Find where the given text appears and provide that cell's center as [x, y] coordinate. 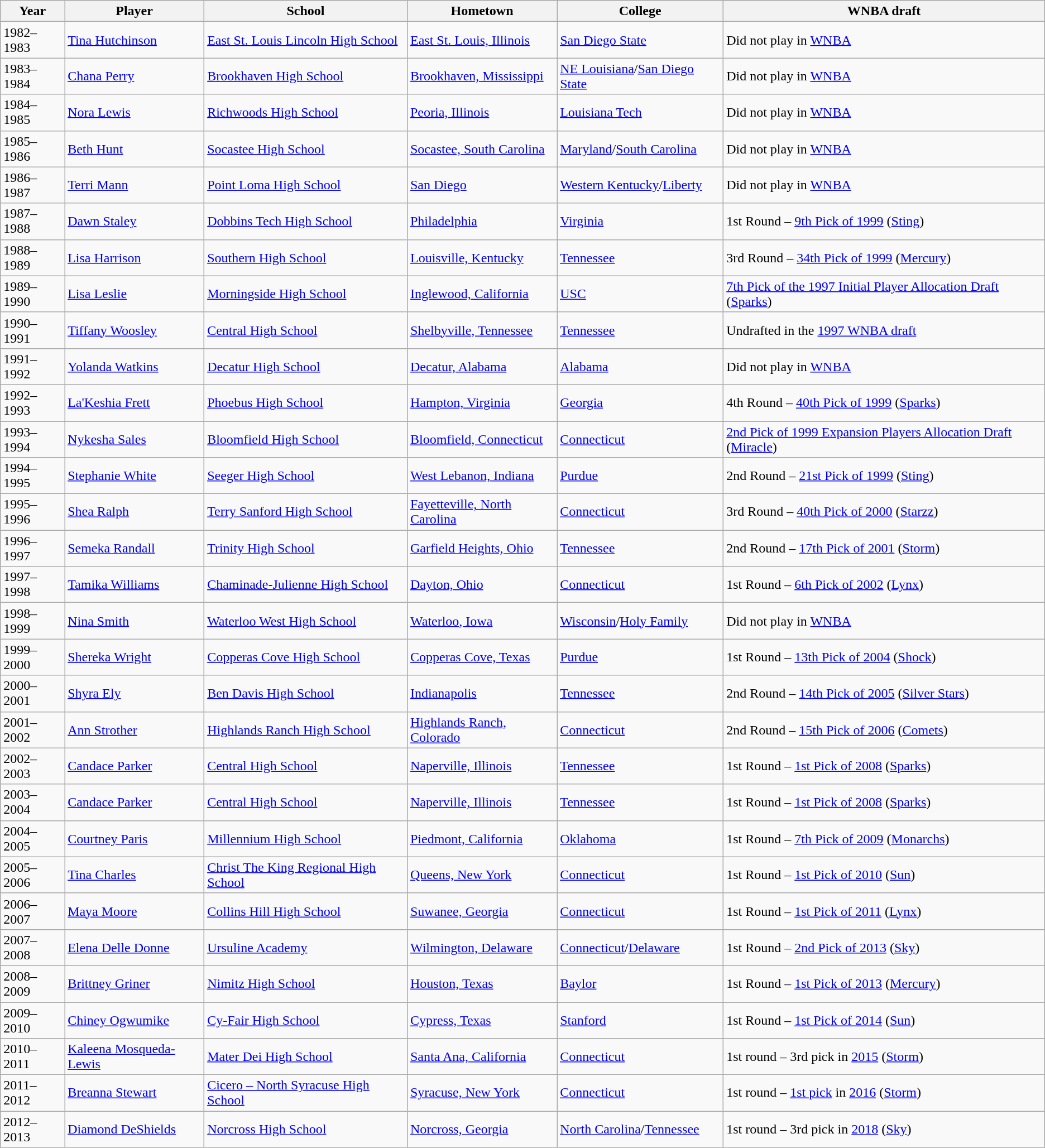
West Lebanon, Indiana [482, 475]
Garfield Heights, Ohio [482, 548]
Tiffany Woosley [135, 330]
1st Round – 6th Pick of 2002 (Lynx) [884, 585]
Year [32, 11]
Socastee High School [306, 148]
1999–2000 [32, 657]
Tamika Williams [135, 585]
Chiney Ogwumike [135, 1020]
Shelbyville, Tennessee [482, 330]
2009–2010 [32, 1020]
Brittney Griner [135, 983]
1985–1986 [32, 148]
1990–1991 [32, 330]
Undrafted in the 1997 WNBA draft [884, 330]
Ursuline Academy [306, 948]
1st round – 1st pick in 2016 (Storm) [884, 1093]
Player [135, 11]
Stanford [640, 1020]
2005–2006 [32, 875]
1996–1997 [32, 548]
USC [640, 294]
3rd Round – 40th Pick of 2000 (Starzz) [884, 512]
Hampton, Virginia [482, 403]
La'Keshia Frett [135, 403]
Oklahoma [640, 838]
Baylor [640, 983]
Socastee, South Carolina [482, 148]
2006–2007 [32, 911]
Syracuse, New York [482, 1093]
7th Pick of the 1997 Initial Player Allocation Draft (Sparks) [884, 294]
Diamond DeShields [135, 1130]
2nd Round – 15th Pick of 2006 (Comets) [884, 730]
Dayton, Ohio [482, 585]
1989–1990 [32, 294]
Point Loma High School [306, 185]
2000–2001 [32, 693]
Louisville, Kentucky [482, 258]
Shyra Ely [135, 693]
Cy-Fair High School [306, 1020]
Virginia [640, 221]
Fayetteville, North Carolina [482, 512]
Semeka Randall [135, 548]
Ann Strother [135, 730]
1984–1985 [32, 113]
Kaleena Mosqueda-Lewis [135, 1057]
1st round – 3rd pick in 2015 (Storm) [884, 1057]
2004–2005 [32, 838]
2nd Pick of 1999 Expansion Players Allocation Draft (Miracle) [884, 439]
1988–1989 [32, 258]
3rd Round – 34th Pick of 1999 (Mercury) [884, 258]
North Carolina/Tennessee [640, 1130]
Santa Ana, California [482, 1057]
2nd Round – 17th Pick of 2001 (Storm) [884, 548]
Breanna Stewart [135, 1093]
Shereka Wright [135, 657]
Dobbins Tech High School [306, 221]
Tina Hutchinson [135, 40]
Chana Perry [135, 76]
Maryland/South Carolina [640, 148]
Brookhaven, Mississippi [482, 76]
Highlands Ranch High School [306, 730]
2012–2013 [32, 1130]
2011–2012 [32, 1093]
Decatur High School [306, 366]
1991–1992 [32, 366]
Millennium High School [306, 838]
Waterloo, Iowa [482, 621]
East St. Louis, Illinois [482, 40]
Suwanee, Georgia [482, 911]
WNBA draft [884, 11]
School [306, 11]
College [640, 11]
Hometown [482, 11]
1993–1994 [32, 439]
Shea Ralph [135, 512]
Nora Lewis [135, 113]
Queens, New York [482, 875]
Elena Delle Donne [135, 948]
1995–1996 [32, 512]
Wisconsin/Holy Family [640, 621]
East St. Louis Lincoln High School [306, 40]
2008–2009 [32, 983]
Piedmont, California [482, 838]
Houston, Texas [482, 983]
Ben Davis High School [306, 693]
Cypress, Texas [482, 1020]
Tina Charles [135, 875]
Chaminade-Julienne High School [306, 585]
Louisiana Tech [640, 113]
Nykesha Sales [135, 439]
Bloomfield, Connecticut [482, 439]
Beth Hunt [135, 148]
Connecticut/Delaware [640, 948]
1994–1995 [32, 475]
San Diego State [640, 40]
Norcross High School [306, 1130]
Western Kentucky/Liberty [640, 185]
Lisa Leslie [135, 294]
1st Round – 1st Pick of 2010 (Sun) [884, 875]
Bloomfield High School [306, 439]
1st round – 3rd pick in 2018 (Sky) [884, 1130]
Yolanda Watkins [135, 366]
Indianapolis [482, 693]
Norcross, Georgia [482, 1130]
1st Round – 1st Pick of 2014 (Sun) [884, 1020]
Seeger High School [306, 475]
2nd Round – 14th Pick of 2005 (Silver Stars) [884, 693]
4th Round – 40th Pick of 1999 (Sparks) [884, 403]
Richwoods High School [306, 113]
Brookhaven High School [306, 76]
Courtney Paris [135, 838]
Inglewood, California [482, 294]
Cicero – North Syracuse High School [306, 1093]
1st Round – 1st Pick of 2013 (Mercury) [884, 983]
Terri Mann [135, 185]
1st Round – 7th Pick of 2009 (Monarchs) [884, 838]
Alabama [640, 366]
Nimitz High School [306, 983]
Maya Moore [135, 911]
Christ The King Regional High School [306, 875]
1987–1988 [32, 221]
Copperas Cove High School [306, 657]
1983–1984 [32, 76]
2003–2004 [32, 803]
Decatur, Alabama [482, 366]
NE Louisiana/San Diego State [640, 76]
2002–2003 [32, 766]
Highlands Ranch, Colorado [482, 730]
Trinity High School [306, 548]
Dawn Staley [135, 221]
Phoebus High School [306, 403]
Georgia [640, 403]
1986–1987 [32, 185]
Wilmington, Delaware [482, 948]
1st Round – 2nd Pick of 2013 (Sky) [884, 948]
Copperas Cove, Texas [482, 657]
1997–1998 [32, 585]
1998–1999 [32, 621]
Mater Dei High School [306, 1057]
Peoria, Illinois [482, 113]
1982–1983 [32, 40]
Lisa Harrison [135, 258]
1st Round – 13th Pick of 2004 (Shock) [884, 657]
Southern High School [306, 258]
2001–2002 [32, 730]
Collins Hill High School [306, 911]
San Diego [482, 185]
2007–2008 [32, 948]
Waterloo West High School [306, 621]
2010–2011 [32, 1057]
1992–1993 [32, 403]
Morningside High School [306, 294]
Stephanie White [135, 475]
1st Round – 9th Pick of 1999 (Sting) [884, 221]
2nd Round – 21st Pick of 1999 (Sting) [884, 475]
Philadelphia [482, 221]
1st Round – 1st Pick of 2011 (Lynx) [884, 911]
Terry Sanford High School [306, 512]
Nina Smith [135, 621]
